Find where the given text appears and provide that cell's center as [X, Y] coordinate. 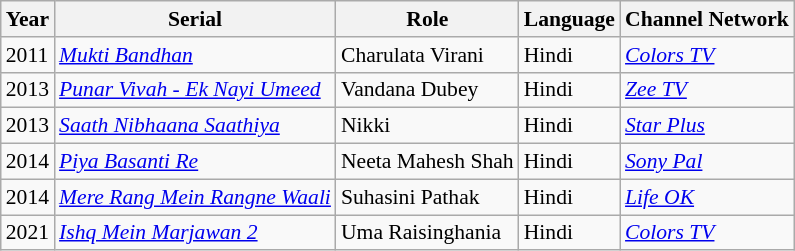
Ishq Mein Marjawan 2 [195, 233]
2021 [28, 233]
Star Plus [707, 126]
Mukti Bandhan [195, 55]
Punar Vivah - Ek Nayi Umeed [195, 90]
Mere Rang Mein Rangne Waali [195, 197]
Vandana Dubey [428, 90]
Suhasini Pathak [428, 197]
Zee TV [707, 90]
2011 [28, 55]
Neeta Mahesh Shah [428, 162]
Sony Pal [707, 162]
Year [28, 19]
Uma Raisinghania [428, 233]
Piya Basanti Re [195, 162]
Role [428, 19]
Channel Network [707, 19]
Life OK [707, 197]
Charulata Virani [428, 55]
Language [570, 19]
Nikki [428, 126]
Saath Nibhaana Saathiya [195, 126]
Serial [195, 19]
